Determine the [x, y] coordinate at the center of the cell enclosing the given text.  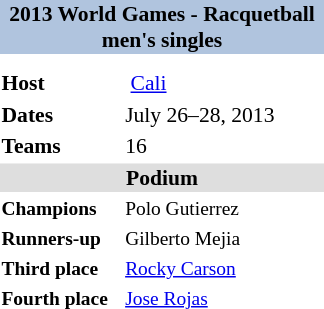
Polo Gutierrez [224, 208]
16 [224, 146]
Teams [60, 146]
Host [60, 83]
Dates [60, 114]
Cali [224, 83]
July 26–28, 2013 [224, 114]
2013 World Games - Racquetball men's singles [162, 27]
Third place [60, 268]
Podium [162, 178]
Gilberto Mejia [224, 238]
Runners-up [60, 238]
Champions [60, 208]
Rocky Carson [224, 268]
